Scan for the cell matching the given text and deliver its [X, Y] coordinate at center. 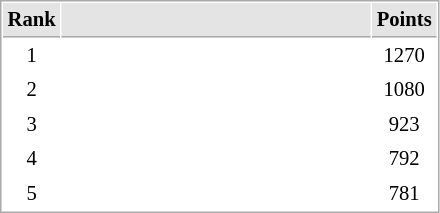
Rank [32, 20]
792 [404, 158]
923 [404, 124]
1 [32, 56]
1270 [404, 56]
Points [404, 20]
1080 [404, 90]
2 [32, 90]
781 [404, 194]
3 [32, 124]
4 [32, 158]
5 [32, 194]
